Capture the cell that displays the provided text and extract its [x, y] central coordinate. 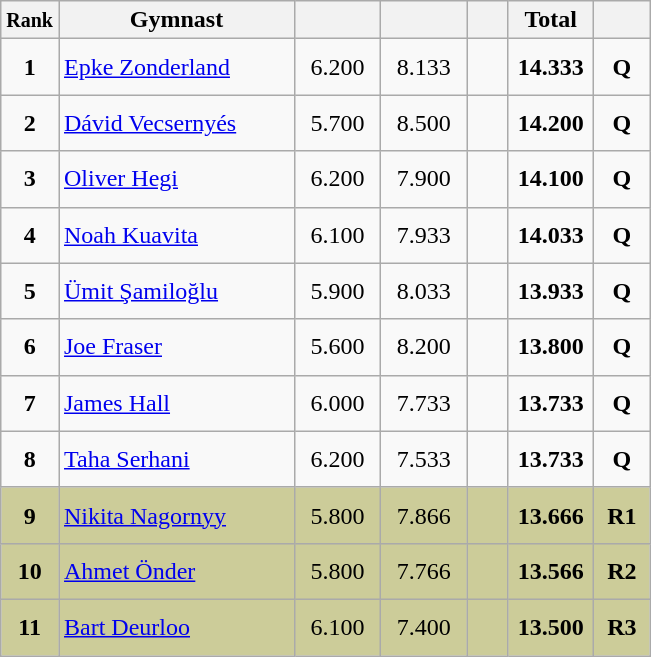
14.100 [551, 179]
6 [30, 347]
10 [30, 571]
8.500 [424, 123]
James Hall [176, 403]
7.900 [424, 179]
3 [30, 179]
13.933 [551, 291]
Taha Serhani [176, 459]
11 [30, 627]
Nikita Nagornyy [176, 515]
Bart Deurloo [176, 627]
5.600 [338, 347]
13.800 [551, 347]
R3 [622, 627]
13.666 [551, 515]
4 [30, 235]
7.933 [424, 235]
6.000 [338, 403]
9 [30, 515]
14.200 [551, 123]
2 [30, 123]
5.700 [338, 123]
7.400 [424, 627]
R2 [622, 571]
Gymnast [176, 20]
7.733 [424, 403]
5 [30, 291]
14.333 [551, 67]
7 [30, 403]
Dávid Vecsernyés [176, 123]
7.866 [424, 515]
8 [30, 459]
Rank [30, 20]
Joe Fraser [176, 347]
13.500 [551, 627]
5.900 [338, 291]
8.033 [424, 291]
Epke Zonderland [176, 67]
8.200 [424, 347]
R1 [622, 515]
14.033 [551, 235]
13.566 [551, 571]
Noah Kuavita [176, 235]
Ahmet Önder [176, 571]
7.766 [424, 571]
Oliver Hegi [176, 179]
Ümit Şamiloğlu [176, 291]
8.133 [424, 67]
Total [551, 20]
7.533 [424, 459]
1 [30, 67]
